Extract the [X, Y] coordinate from the center of the cell holding the provided text.  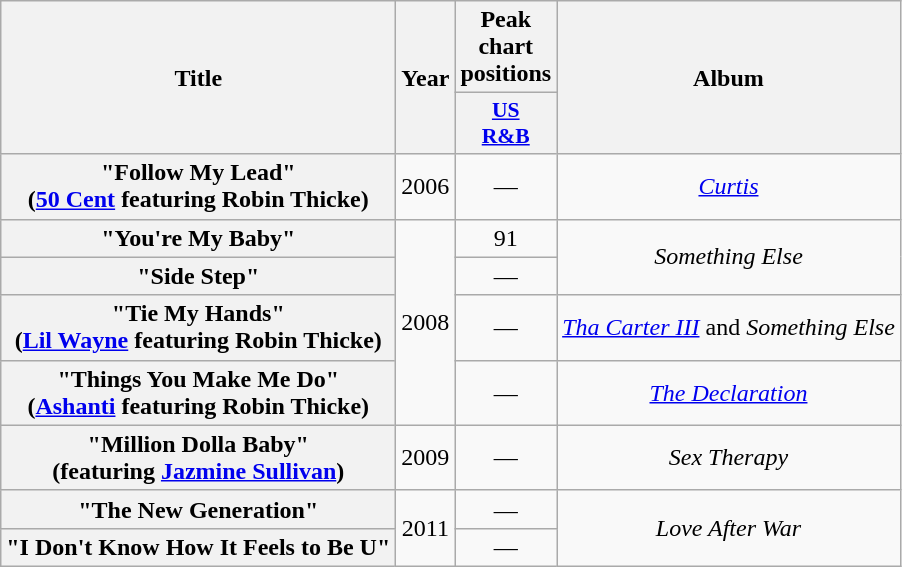
91 [506, 238]
Tha Carter III and Something Else [729, 328]
"You're My Baby" [198, 238]
Year [426, 78]
"Follow My Lead"(50 Cent featuring Robin Thicke) [198, 186]
"Things You Make Me Do"(Ashanti featuring Robin Thicke) [198, 392]
"Side Step" [198, 276]
"Tie My Hands"(Lil Wayne featuring Robin Thicke) [198, 328]
The Declaration [729, 392]
2008 [426, 322]
Something Else [729, 257]
Curtis [729, 186]
"Million Dolla Baby"(featuring Jazmine Sullivan) [198, 458]
Peak chart positions [506, 47]
Love After War [729, 528]
Title [198, 78]
"The New Generation" [198, 509]
2006 [426, 186]
Sex Therapy [729, 458]
USR&B [506, 124]
Album [729, 78]
2009 [426, 458]
2011 [426, 528]
"I Don't Know How It Feels to Be U" [198, 547]
